From the cell containing the given text, extract its center point as [X, Y] coordinate. 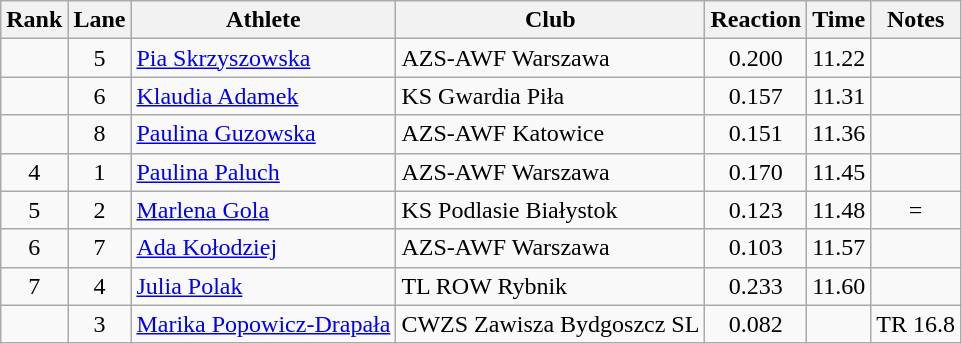
Marlena Gola [264, 210]
0.082 [756, 324]
= [916, 210]
KS Podlasie Białystok [550, 210]
Klaudia Adamek [264, 96]
0.123 [756, 210]
TL ROW Rybnik [550, 286]
Lane [100, 20]
11.60 [839, 286]
CWZS Zawisza Bydgoszcz SL [550, 324]
KS Gwardia Piła [550, 96]
Reaction [756, 20]
Paulina Guzowska [264, 134]
0.200 [756, 58]
11.36 [839, 134]
11.45 [839, 172]
0.151 [756, 134]
Marika Popowicz-Drapała [264, 324]
TR 16.8 [916, 324]
0.157 [756, 96]
11.31 [839, 96]
11.48 [839, 210]
0.170 [756, 172]
Ada Kołodziej [264, 248]
8 [100, 134]
Club [550, 20]
1 [100, 172]
0.233 [756, 286]
11.57 [839, 248]
Rank [34, 20]
0.103 [756, 248]
Paulina Paluch [264, 172]
Athlete [264, 20]
11.22 [839, 58]
AZS-AWF Katowice [550, 134]
Julia Polak [264, 286]
Time [839, 20]
Pia Skrzyszowska [264, 58]
2 [100, 210]
3 [100, 324]
Notes [916, 20]
